Detect which cell encompasses the target text, then output its (x, y) center coordinate. 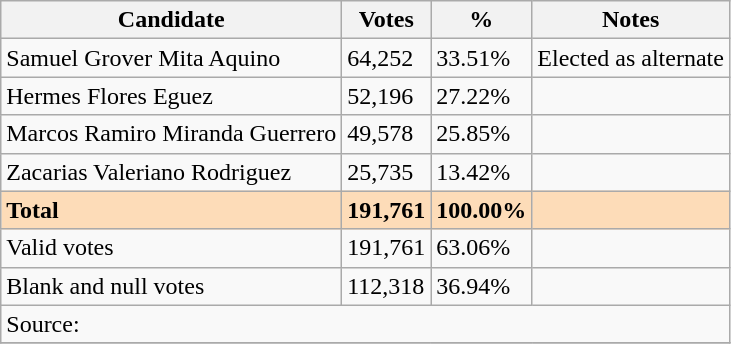
Elected as alternate (631, 58)
Hermes Flores Eguez (172, 96)
36.94% (482, 286)
63.06% (482, 248)
Total (172, 210)
Zacarias Valeriano Rodriguez (172, 172)
112,318 (386, 286)
25,735 (386, 172)
64,252 (386, 58)
49,578 (386, 134)
27.22% (482, 96)
Valid votes (172, 248)
% (482, 20)
Marcos Ramiro Miranda Guerrero (172, 134)
52,196 (386, 96)
Notes (631, 20)
Votes (386, 20)
Blank and null votes (172, 286)
100.00% (482, 210)
33.51% (482, 58)
Candidate (172, 20)
Samuel Grover Mita Aquino (172, 58)
Source: (366, 324)
25.85% (482, 134)
13.42% (482, 172)
